Find where the given text appears and provide that cell's center as [x, y] coordinate. 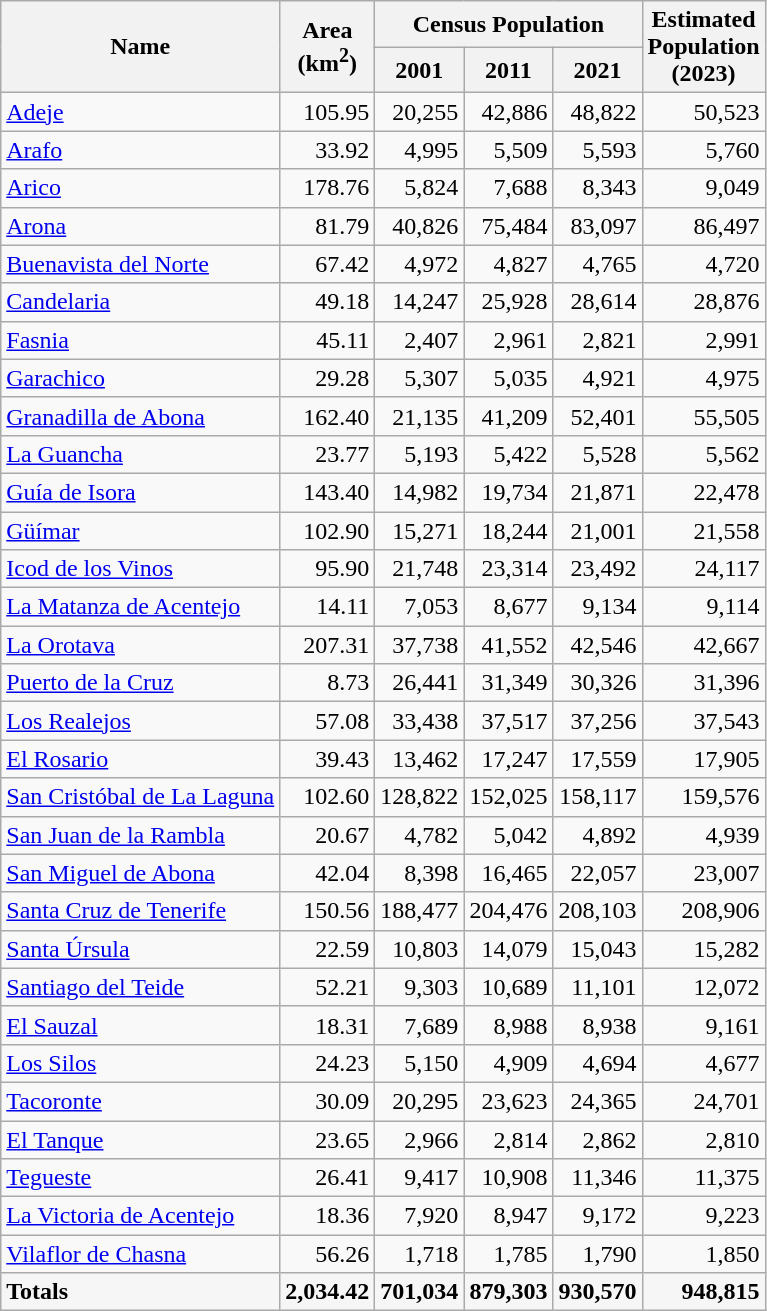
8,947 [508, 1216]
42.04 [328, 873]
31,396 [704, 683]
15,271 [420, 531]
2,814 [508, 1139]
18.36 [328, 1216]
13,462 [420, 759]
5,150 [420, 1063]
948,815 [704, 1292]
9,223 [704, 1216]
37,738 [420, 645]
67.42 [328, 264]
102.60 [328, 797]
57.08 [328, 721]
22,057 [598, 873]
2021 [598, 70]
21,135 [420, 416]
5,193 [420, 454]
208,103 [598, 911]
20,295 [420, 1101]
41,552 [508, 645]
14,247 [420, 302]
11,346 [598, 1178]
30,326 [598, 683]
83,097 [598, 226]
5,509 [508, 150]
4,939 [704, 835]
9,417 [420, 1178]
18,244 [508, 531]
39.43 [328, 759]
7,688 [508, 188]
2,991 [704, 340]
15,282 [704, 949]
Icod de los Vinos [140, 569]
EstimatedPopulation(2023) [704, 47]
8,677 [508, 607]
Area(km2) [328, 47]
159,576 [704, 797]
23,492 [598, 569]
1,785 [508, 1254]
8,938 [598, 1025]
40,826 [420, 226]
Los Realejos [140, 721]
50,523 [704, 112]
22.59 [328, 949]
8,988 [508, 1025]
15,043 [598, 949]
11,375 [704, 1178]
162.40 [328, 416]
178.76 [328, 188]
37,256 [598, 721]
4,720 [704, 264]
La Guancha [140, 454]
Name [140, 47]
1,718 [420, 1254]
Santa Úrsula [140, 949]
9,172 [598, 1216]
9,134 [598, 607]
Census Population [508, 24]
10,803 [420, 949]
El Tanque [140, 1139]
2001 [420, 70]
930,570 [598, 1292]
4,694 [598, 1063]
14.11 [328, 607]
7,920 [420, 1216]
701,034 [420, 1292]
49.18 [328, 302]
9,049 [704, 188]
5,760 [704, 150]
4,677 [704, 1063]
4,995 [420, 150]
102.90 [328, 531]
2,034.42 [328, 1292]
4,892 [598, 835]
24,365 [598, 1101]
5,593 [598, 150]
5,422 [508, 454]
4,909 [508, 1063]
2,407 [420, 340]
20,255 [420, 112]
26,441 [420, 683]
17,247 [508, 759]
28,876 [704, 302]
La Victoria de Acentejo [140, 1216]
95.90 [328, 569]
9,114 [704, 607]
20.67 [328, 835]
158,117 [598, 797]
55,505 [704, 416]
10,689 [508, 987]
2,961 [508, 340]
2011 [508, 70]
Candelaria [140, 302]
188,477 [420, 911]
Güímar [140, 531]
Guía de Isora [140, 492]
2,821 [598, 340]
152,025 [508, 797]
4,765 [598, 264]
208,906 [704, 911]
4,921 [598, 378]
Arico [140, 188]
5,035 [508, 378]
5,042 [508, 835]
105.95 [328, 112]
25,928 [508, 302]
7,053 [420, 607]
Los Silos [140, 1063]
16,465 [508, 873]
52,401 [598, 416]
23.65 [328, 1139]
San Cristóbal de La Laguna [140, 797]
24.23 [328, 1063]
143.40 [328, 492]
San Miguel de Abona [140, 873]
75,484 [508, 226]
23.77 [328, 454]
8.73 [328, 683]
33,438 [420, 721]
14,079 [508, 949]
23,314 [508, 569]
42,886 [508, 112]
11,101 [598, 987]
4,827 [508, 264]
19,734 [508, 492]
9,303 [420, 987]
La Orotava [140, 645]
1,790 [598, 1254]
12,072 [704, 987]
28,614 [598, 302]
Garachico [140, 378]
8,398 [420, 873]
17,905 [704, 759]
Santiago del Teide [140, 987]
21,558 [704, 531]
10,908 [508, 1178]
8,343 [598, 188]
21,748 [420, 569]
56.26 [328, 1254]
4,782 [420, 835]
14,982 [420, 492]
23,007 [704, 873]
El Rosario [140, 759]
150.56 [328, 911]
48,822 [598, 112]
207.31 [328, 645]
42,546 [598, 645]
Vilaflor de Chasna [140, 1254]
5,307 [420, 378]
9,161 [704, 1025]
204,476 [508, 911]
128,822 [420, 797]
Arafo [140, 150]
81.79 [328, 226]
41,209 [508, 416]
El Sauzal [140, 1025]
37,517 [508, 721]
29.28 [328, 378]
Tacoronte [140, 1101]
31,349 [508, 683]
26.41 [328, 1178]
5,562 [704, 454]
Tegueste [140, 1178]
30.09 [328, 1101]
La Matanza de Acentejo [140, 607]
23,623 [508, 1101]
21,001 [598, 531]
52.21 [328, 987]
37,543 [704, 721]
4,972 [420, 264]
5,824 [420, 188]
45.11 [328, 340]
Granadilla de Abona [140, 416]
San Juan de la Rambla [140, 835]
4,975 [704, 378]
Fasnia [140, 340]
2,862 [598, 1139]
7,689 [420, 1025]
17,559 [598, 759]
42,667 [704, 645]
Totals [140, 1292]
22,478 [704, 492]
24,701 [704, 1101]
5,528 [598, 454]
Puerto de la Cruz [140, 683]
Adeje [140, 112]
33.92 [328, 150]
Santa Cruz de Tenerife [140, 911]
2,966 [420, 1139]
21,871 [598, 492]
2,810 [704, 1139]
24,117 [704, 569]
Buenavista del Norte [140, 264]
879,303 [508, 1292]
Arona [140, 226]
18.31 [328, 1025]
1,850 [704, 1254]
86,497 [704, 226]
